Return the [x, y] coordinate for the center point of the cell that contains the specified text.  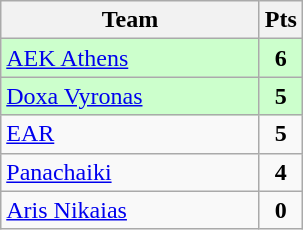
0 [280, 210]
Doxa Vyronas [130, 96]
Aris Nikaias [130, 210]
Team [130, 20]
EAR [130, 134]
Pts [280, 20]
Panachaiki [130, 172]
AEK Athens [130, 58]
6 [280, 58]
4 [280, 172]
